Detect which cell encompasses the target text, then output its (x, y) center coordinate. 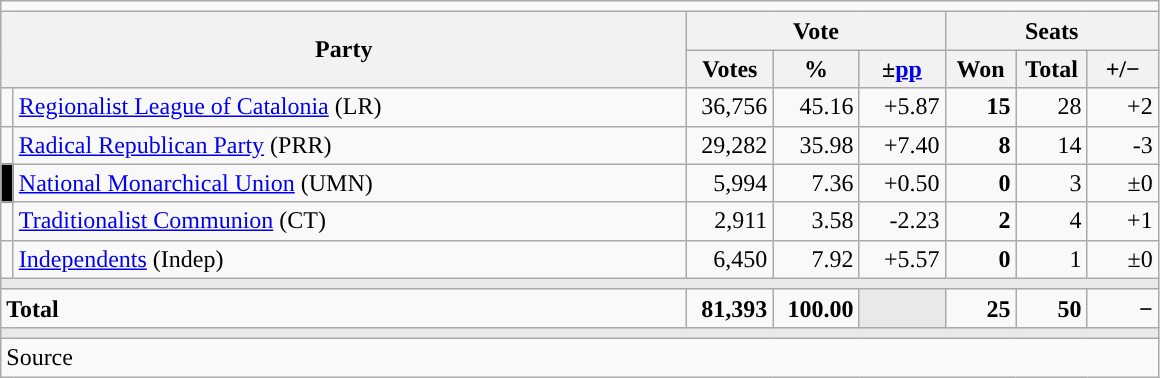
-3 (1122, 145)
Party (344, 50)
±pp (902, 69)
+0.50 (902, 183)
5,994 (730, 183)
45.16 (816, 107)
7.92 (816, 259)
15 (980, 107)
4 (1052, 221)
Traditionalist Communion (CT) (350, 221)
+5.57 (902, 259)
25 (980, 308)
3 (1052, 183)
81,393 (730, 308)
28 (1052, 107)
Votes (730, 69)
35.98 (816, 145)
+1 (1122, 221)
Radical Republican Party (PRR) (350, 145)
Independents (Indep) (350, 259)
100.00 (816, 308)
+2 (1122, 107)
Seats (1052, 31)
3.58 (816, 221)
Won (980, 69)
+7.40 (902, 145)
Source (580, 357)
8 (980, 145)
-2.23 (902, 221)
1 (1052, 259)
6,450 (730, 259)
+5.87 (902, 107)
2,911 (730, 221)
Vote (816, 31)
36,756 (730, 107)
29,282 (730, 145)
50 (1052, 308)
7.36 (816, 183)
National Monarchical Union (UMN) (350, 183)
% (816, 69)
2 (980, 221)
− (1122, 308)
14 (1052, 145)
+/− (1122, 69)
Regionalist League of Catalonia (LR) (350, 107)
